Pinpoint the cell where the given text exists, returning its (X, Y) midpoint coordinate. 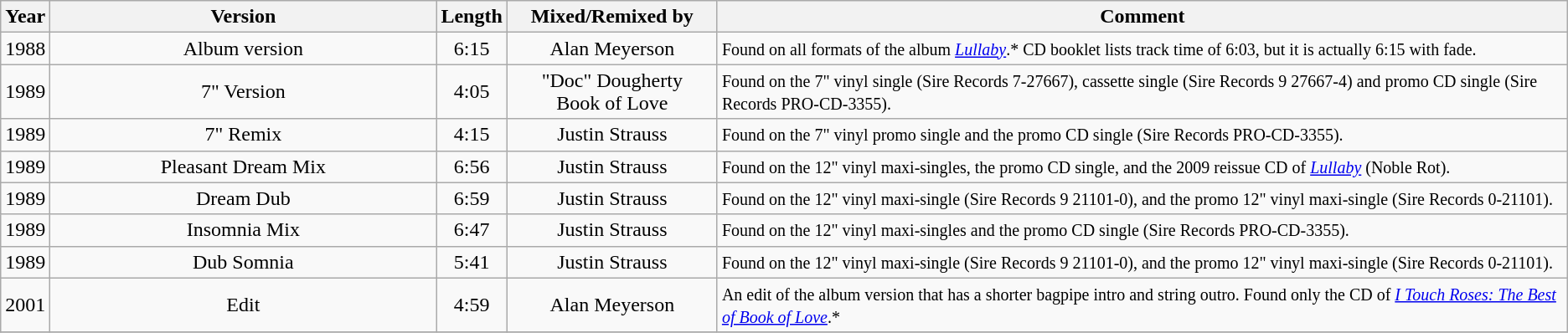
Found on the 7" vinyl promo single and the promo CD single (Sire Records PRO-CD-3355). (1142, 135)
4:05 (472, 92)
7" Version (243, 92)
6:47 (472, 230)
"Doc" DoughertyBook of Love (611, 92)
Dub Somnia (243, 262)
Insomnia Mix (243, 230)
1988 (25, 49)
4:59 (472, 305)
Found on all formats of the album Lullaby.* CD booklet lists track time of 6:03, but it is actually 6:15 with fade. (1142, 49)
6:59 (472, 198)
Found on the 12" vinyl maxi-singles, the promo CD single, and the 2009 reissue CD of Lullaby (Noble Rot). (1142, 166)
Found on the 12" vinyl maxi-singles and the promo CD single (Sire Records PRO-CD-3355). (1142, 230)
Mixed/Remixed by (611, 17)
6:56 (472, 166)
An edit of the album version that has a shorter bagpipe intro and string outro. Found only the CD of I Touch Roses: The Best of Book of Love.* (1142, 305)
Length (472, 17)
Year (25, 17)
Edit (243, 305)
Dream Dub (243, 198)
4:15 (472, 135)
7" Remix (243, 135)
Version (243, 17)
Pleasant Dream Mix (243, 166)
5:41 (472, 262)
Album version (243, 49)
Comment (1142, 17)
6:15 (472, 49)
Found on the 7" vinyl single (Sire Records 7-27667), cassette single (Sire Records 9 27667-4) and promo CD single (Sire Records PRO-CD-3355). (1142, 92)
2001 (25, 305)
